Return [X, Y] of the center of cell containing provided text 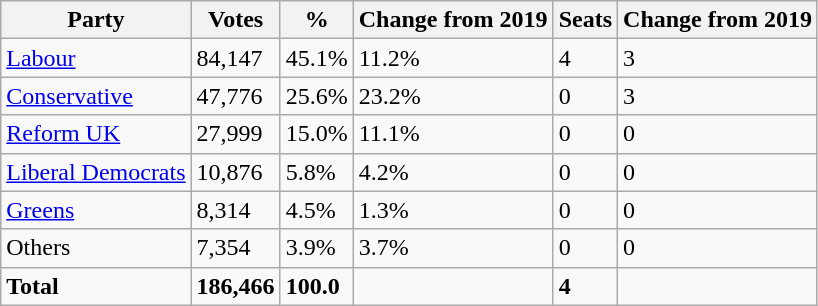
Liberal Democrats [96, 172]
8,314 [236, 210]
3.7% [453, 248]
Total [96, 286]
27,999 [236, 134]
3.9% [316, 248]
25.6% [316, 96]
11.2% [453, 58]
7,354 [236, 248]
84,147 [236, 58]
15.0% [316, 134]
Others [96, 248]
5.8% [316, 172]
186,466 [236, 286]
100.0 [316, 286]
45.1% [316, 58]
Conservative [96, 96]
47,776 [236, 96]
% [316, 20]
Party [96, 20]
Labour [96, 58]
1.3% [453, 210]
4.5% [316, 210]
Seats [585, 20]
4.2% [453, 172]
Votes [236, 20]
23.2% [453, 96]
Greens [96, 210]
10,876 [236, 172]
Reform UK [96, 134]
11.1% [453, 134]
